Output the (X, Y) coordinate of the center of the cell containing the given text.  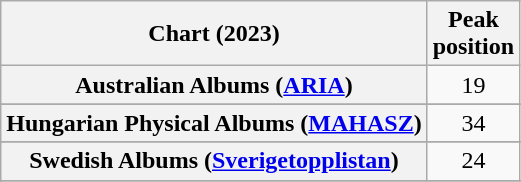
Swedish Albums (Sverigetopplistan) (214, 161)
19 (473, 85)
Chart (2023) (214, 34)
24 (473, 161)
34 (473, 123)
Peakposition (473, 34)
Australian Albums (ARIA) (214, 85)
Hungarian Physical Albums (MAHASZ) (214, 123)
